Locate the cell with the specified text and output its [X, Y] center coordinate. 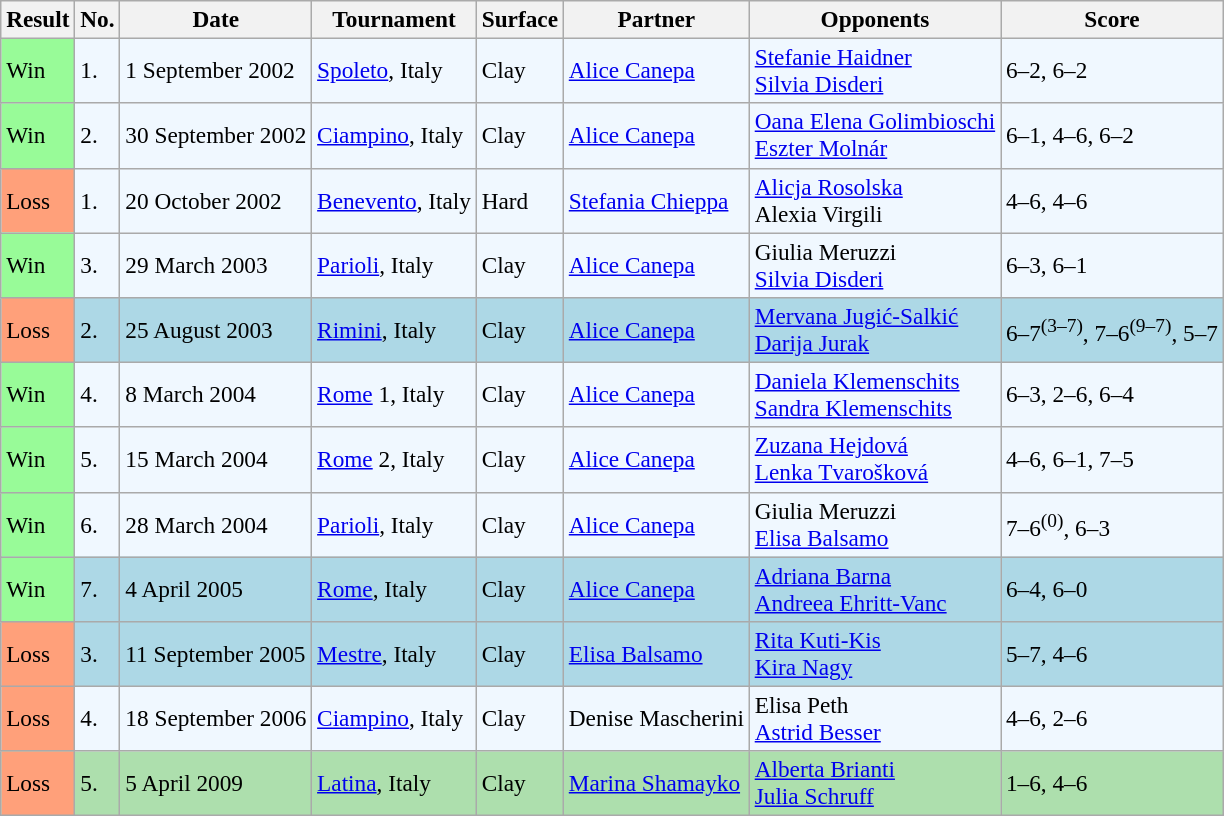
Rome, Italy [394, 588]
Giulia Meruzzi Elisa Balsamo [874, 524]
Score [1112, 19]
Stefanie Haidner Silvia Disderi [874, 70]
7. [98, 588]
20 October 2002 [216, 200]
6–4, 6–0 [1112, 588]
No. [98, 19]
7–6(0), 6–3 [1112, 524]
29 March 2003 [216, 264]
Elisa Balsamo [656, 654]
6–3, 2–6, 6–4 [1112, 394]
Elisa Peth Astrid Besser [874, 718]
18 September 2006 [216, 718]
Result [38, 19]
Rimini, Italy [394, 330]
Opponents [874, 19]
Tournament [394, 19]
4–6, 6–1, 7–5 [1112, 460]
28 March 2004 [216, 524]
30 September 2002 [216, 136]
4 April 2005 [216, 588]
Daniela Klemenschits Sandra Klemenschits [874, 394]
6. [98, 524]
Date [216, 19]
Rome 2, Italy [394, 460]
Rita Kuti-Kis Kira Nagy [874, 654]
5 April 2009 [216, 784]
Denise Mascherini [656, 718]
Rome 1, Italy [394, 394]
6–3, 6–1 [1112, 264]
Stefania Chieppa [656, 200]
6–1, 4–6, 6–2 [1112, 136]
4–6, 4–6 [1112, 200]
15 March 2004 [216, 460]
Spoleto, Italy [394, 70]
Surface [520, 19]
6–2, 6–2 [1112, 70]
11 September 2005 [216, 654]
Adriana Barna Andreea Ehritt-Vanc [874, 588]
Benevento, Italy [394, 200]
Zuzana Hejdová Lenka Tvarošková [874, 460]
Latina, Italy [394, 784]
Giulia Meruzzi Silvia Disderi [874, 264]
Oana Elena Golimbioschi Eszter Molnár [874, 136]
Marina Shamayko [656, 784]
Mervana Jugić-Salkić Darija Jurak [874, 330]
Alberta Brianti Julia Schruff [874, 784]
6–7(3–7), 7–6(9–7), 5–7 [1112, 330]
Partner [656, 19]
25 August 2003 [216, 330]
Hard [520, 200]
5–7, 4–6 [1112, 654]
1–6, 4–6 [1112, 784]
1 September 2002 [216, 70]
8 March 2004 [216, 394]
Mestre, Italy [394, 654]
4–6, 2–6 [1112, 718]
Alicja Rosolska Alexia Virgili [874, 200]
